Return [x, y] of the center of cell containing provided text 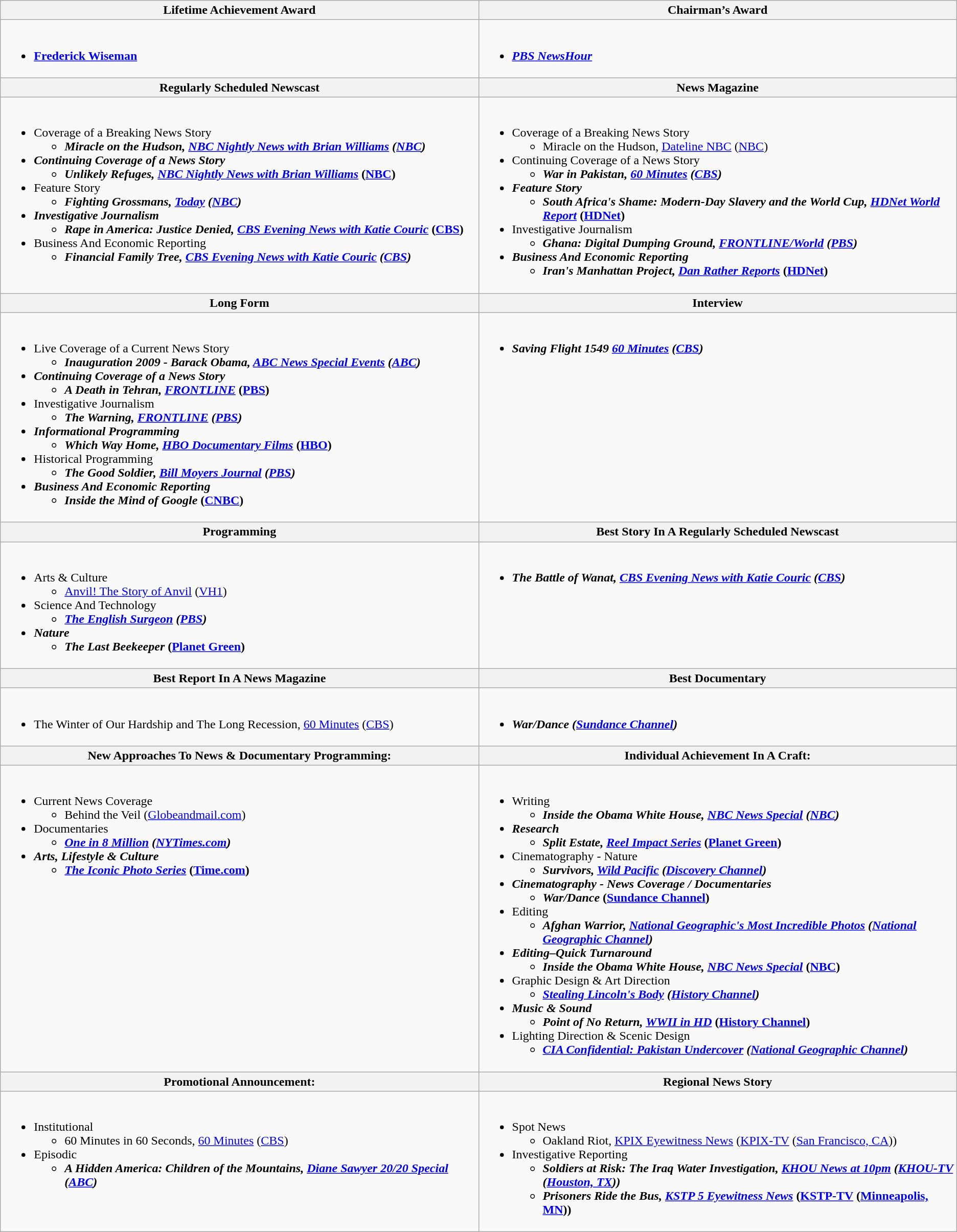
Institutional60 Minutes in 60 Seconds, 60 Minutes (CBS)EpisodicA Hidden America: Children of the Mountains, Diane Sawyer 20/20 Special (ABC) [239, 1162]
Best Story In A Regularly Scheduled Newscast [718, 532]
Arts & CultureAnvil! The Story of Anvil (VH1)Science And TechnologyThe English Surgeon (PBS)NatureThe Last Beekeeper (Planet Green) [239, 605]
The Battle of Wanat, CBS Evening News with Katie Couric (CBS) [718, 605]
Regional News Story [718, 1082]
New Approaches To News & Documentary Programming: [239, 755]
News Magazine [718, 87]
Promotional Announcement: [239, 1082]
The Winter of Our Hardship and The Long Recession, 60 Minutes (CBS) [239, 717]
Individual Achievement In A Craft: [718, 755]
Programming [239, 532]
Lifetime Achievement Award [239, 10]
Chairman’s Award [718, 10]
Long Form [239, 303]
Interview [718, 303]
War/Dance (Sundance Channel) [718, 717]
Regularly Scheduled Newscast [239, 87]
PBS NewsHour [718, 49]
Best Report In A News Magazine [239, 678]
Frederick Wiseman [239, 49]
Saving Flight 1549 60 Minutes (CBS) [718, 417]
Best Documentary [718, 678]
